For the text-containing cell, return its midpoint in (x, y) coordinate format. 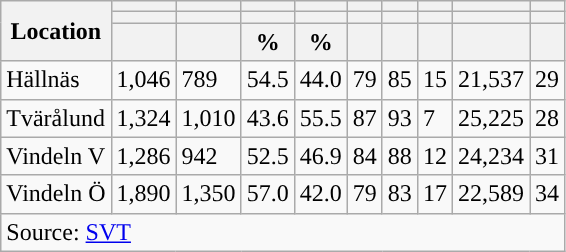
93 (400, 118)
29 (548, 80)
83 (400, 194)
Tvärålund (56, 118)
54.5 (268, 80)
24,234 (490, 156)
1,350 (208, 194)
21,537 (490, 80)
17 (434, 194)
34 (548, 194)
Vindeln V (56, 156)
Source: SVT (283, 232)
57.0 (268, 194)
44.0 (320, 80)
85 (400, 80)
42.0 (320, 194)
Hällnäs (56, 80)
55.5 (320, 118)
1,286 (144, 156)
1,890 (144, 194)
84 (364, 156)
88 (400, 156)
31 (548, 156)
1,010 (208, 118)
1,046 (144, 80)
25,225 (490, 118)
46.9 (320, 156)
7 (434, 118)
22,589 (490, 194)
942 (208, 156)
15 (434, 80)
52.5 (268, 156)
28 (548, 118)
789 (208, 80)
12 (434, 156)
1,324 (144, 118)
Vindeln Ö (56, 194)
87 (364, 118)
43.6 (268, 118)
Location (56, 31)
